Locate the cell with the specified text and output its (x, y) center coordinate. 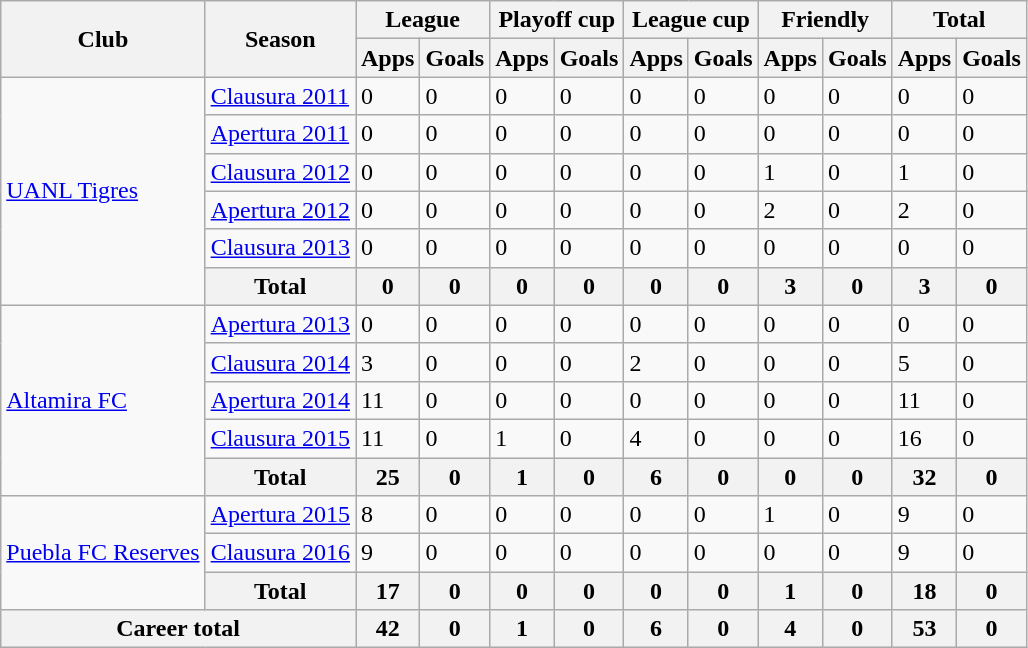
Playoff cup (557, 20)
8 (388, 515)
18 (924, 591)
Clausura 2014 (280, 362)
17 (388, 591)
Season (280, 39)
Altamira FC (103, 400)
Clausura 2013 (280, 248)
Career total (178, 629)
Clausura 2015 (280, 438)
42 (388, 629)
53 (924, 629)
Clausura 2016 (280, 553)
16 (924, 438)
Friendly (825, 20)
25 (388, 477)
League cup (691, 20)
Club (103, 39)
Apertura 2013 (280, 324)
5 (924, 362)
Apertura 2015 (280, 515)
Apertura 2014 (280, 400)
UANL Tigres (103, 191)
Apertura 2011 (280, 134)
Puebla FC Reserves (103, 553)
Clausura 2011 (280, 96)
Apertura 2012 (280, 210)
League (423, 20)
32 (924, 477)
Clausura 2012 (280, 172)
